Identify which cell holds the provided text, then report its (X, Y) central coordinate. 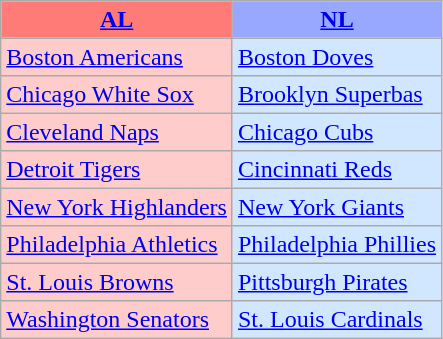
Detroit Tigers (117, 170)
Philadelphia Athletics (117, 244)
St. Louis Browns (117, 282)
Cleveland Naps (117, 132)
Pittsburgh Pirates (336, 282)
Washington Senators (117, 318)
Chicago White Sox (117, 94)
AL (117, 20)
St. Louis Cardinals (336, 318)
Brooklyn Superbas (336, 94)
Chicago Cubs (336, 132)
NL (336, 20)
Philadelphia Phillies (336, 244)
Boston Doves (336, 56)
Cincinnati Reds (336, 170)
New York Highlanders (117, 206)
New York Giants (336, 206)
Boston Americans (117, 56)
